From the cell containing the given text, extract its center point as (x, y) coordinate. 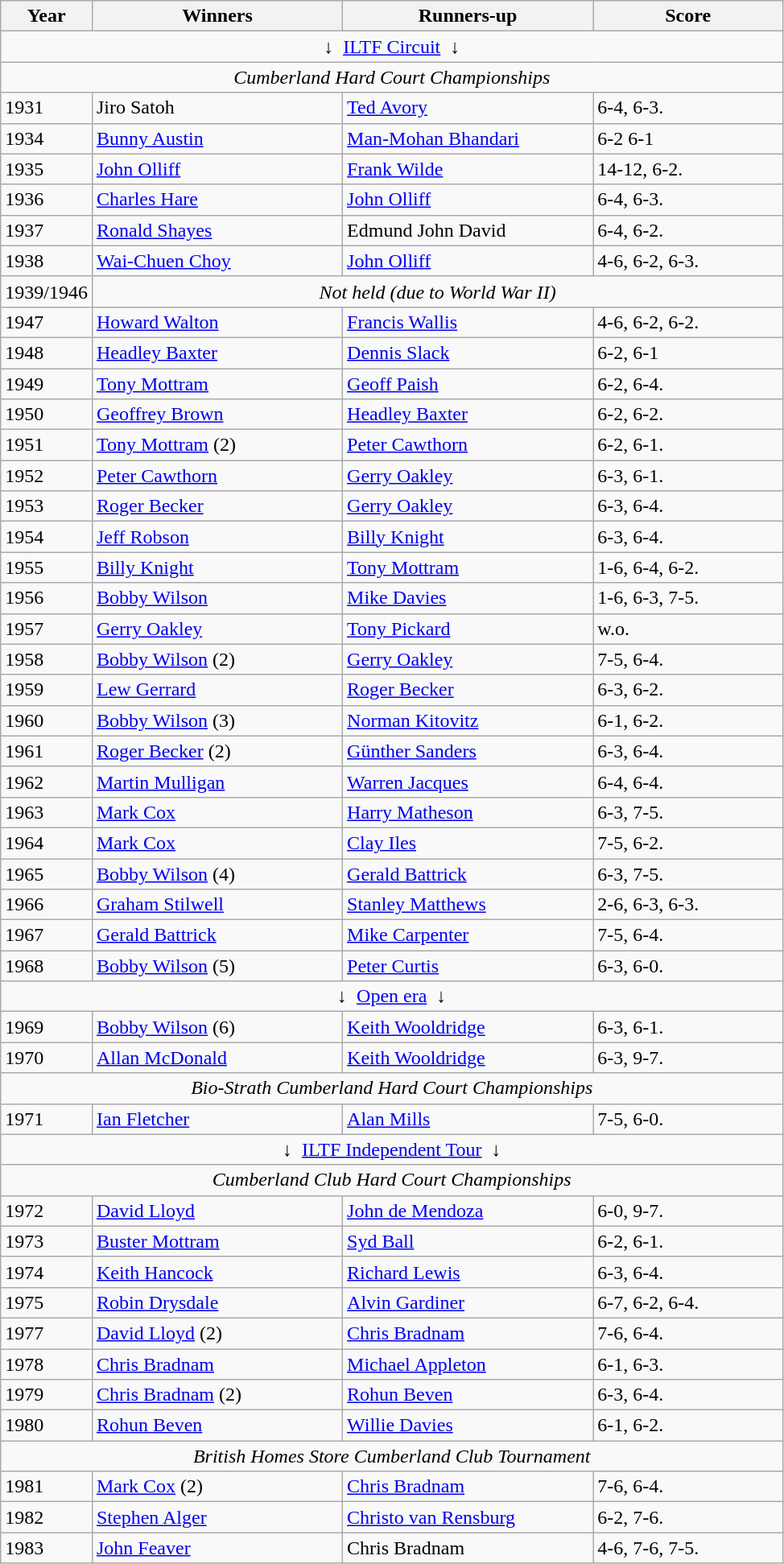
Bobby Wilson (6) (217, 1027)
1974 (47, 1272)
14-12, 6-2. (688, 169)
1977 (47, 1333)
1956 (47, 598)
Winners (217, 16)
1965 (47, 873)
Warren Jacques (468, 782)
1934 (47, 138)
1971 (47, 1119)
1968 (47, 966)
Willie Davies (468, 1426)
Harry Matheson (468, 812)
Chris Bradnam (2) (217, 1395)
Jeff Robson (217, 537)
1954 (47, 537)
Robin Drysdale (217, 1302)
1980 (47, 1426)
1938 (47, 261)
1966 (47, 905)
6-2, 6-2. (688, 415)
Ted Avory (468, 108)
6-2, 7-6. (688, 1517)
Mike Davies (468, 598)
1960 (47, 720)
↓ Open era ↓ (392, 997)
Michael Appleton (468, 1364)
1961 (47, 751)
Charles Hare (217, 200)
David Lloyd (217, 1211)
Syd Ball (468, 1241)
4-6, 7-6, 7-5. (688, 1548)
British Homes Store Cumberland Club Tournament (392, 1456)
1-6, 6-3, 7-5. (688, 598)
1936 (47, 200)
7-5, 6-0. (688, 1119)
Man-Mohan Bhandari (468, 138)
Graham Stilwell (217, 905)
1949 (47, 384)
Francis Wallis (468, 322)
Wai-Chuen Choy (217, 261)
1973 (47, 1241)
1955 (47, 567)
1950 (47, 415)
Bunny Austin (217, 138)
↓ ILTF Circuit ↓ (392, 47)
1958 (47, 659)
1952 (47, 476)
Howard Walton (217, 322)
1957 (47, 629)
Günther Sanders (468, 751)
Clay Iles (468, 843)
2-6, 6-3, 6-3. (688, 905)
6-4, 6-2. (688, 230)
6-4, 6-4. (688, 782)
Alan Mills (468, 1119)
1979 (47, 1395)
Richard Lewis (468, 1272)
1939/1946 (47, 291)
Bobby Wilson (2) (217, 659)
Ronald Shayes (217, 230)
Mark Cox (2) (217, 1487)
Geoffrey Brown (217, 415)
4-6, 6-2, 6-2. (688, 322)
Christo van Rensburg (468, 1517)
Dennis Slack (468, 353)
1982 (47, 1517)
↓ ILTF Independent Tour ↓ (392, 1149)
Tony Mottram (2) (217, 445)
6-2, 6-4. (688, 384)
1972 (47, 1211)
Alvin Gardiner (468, 1302)
1983 (47, 1548)
1931 (47, 108)
Geoff Paish (468, 384)
Bobby Wilson (4) (217, 873)
1963 (47, 812)
Martin Mulligan (217, 782)
1948 (47, 353)
Mike Carpenter (468, 935)
Jiro Satoh (217, 108)
Not held (due to World War II) (437, 291)
1947 (47, 322)
Edmund John David (468, 230)
Roger Becker (2) (217, 751)
Bobby Wilson (3) (217, 720)
Lew Gerrard (217, 690)
Stephen Alger (217, 1517)
Keith Hancock (217, 1272)
7-5, 6-2. (688, 843)
Norman Kitovitz (468, 720)
1967 (47, 935)
6-3, 6-0. (688, 966)
1-6, 6-4, 6-2. (688, 567)
4-6, 6-2, 6-3. (688, 261)
Score (688, 16)
w.o. (688, 629)
6-3, 9-7. (688, 1058)
6-2, 6-1 (688, 353)
Peter Curtis (468, 966)
6-1, 6-3. (688, 1364)
Stanley Matthews (468, 905)
6-3, 6-2. (688, 690)
Allan McDonald (217, 1058)
Tony Pickard (468, 629)
David Lloyd (2) (217, 1333)
John de Mendoza (468, 1211)
1970 (47, 1058)
Bio-Strath Cumberland Hard Court Championships (392, 1088)
1959 (47, 690)
Ian Fletcher (217, 1119)
John Feaver (217, 1548)
6-7, 6-2, 6-4. (688, 1302)
6-2 6-1 (688, 138)
1975 (47, 1302)
Frank Wilde (468, 169)
1962 (47, 782)
Runners-up (468, 16)
1951 (47, 445)
Year (47, 16)
1964 (47, 843)
Cumberland Club Hard Court Championships (392, 1180)
Bobby Wilson (5) (217, 966)
Bobby Wilson (217, 598)
1981 (47, 1487)
1978 (47, 1364)
1969 (47, 1027)
1953 (47, 506)
Cumberland Hard Court Championships (392, 77)
6-0, 9-7. (688, 1211)
Buster Mottram (217, 1241)
1937 (47, 230)
1935 (47, 169)
